Pinpoint the cell where the given text exists, returning its (x, y) midpoint coordinate. 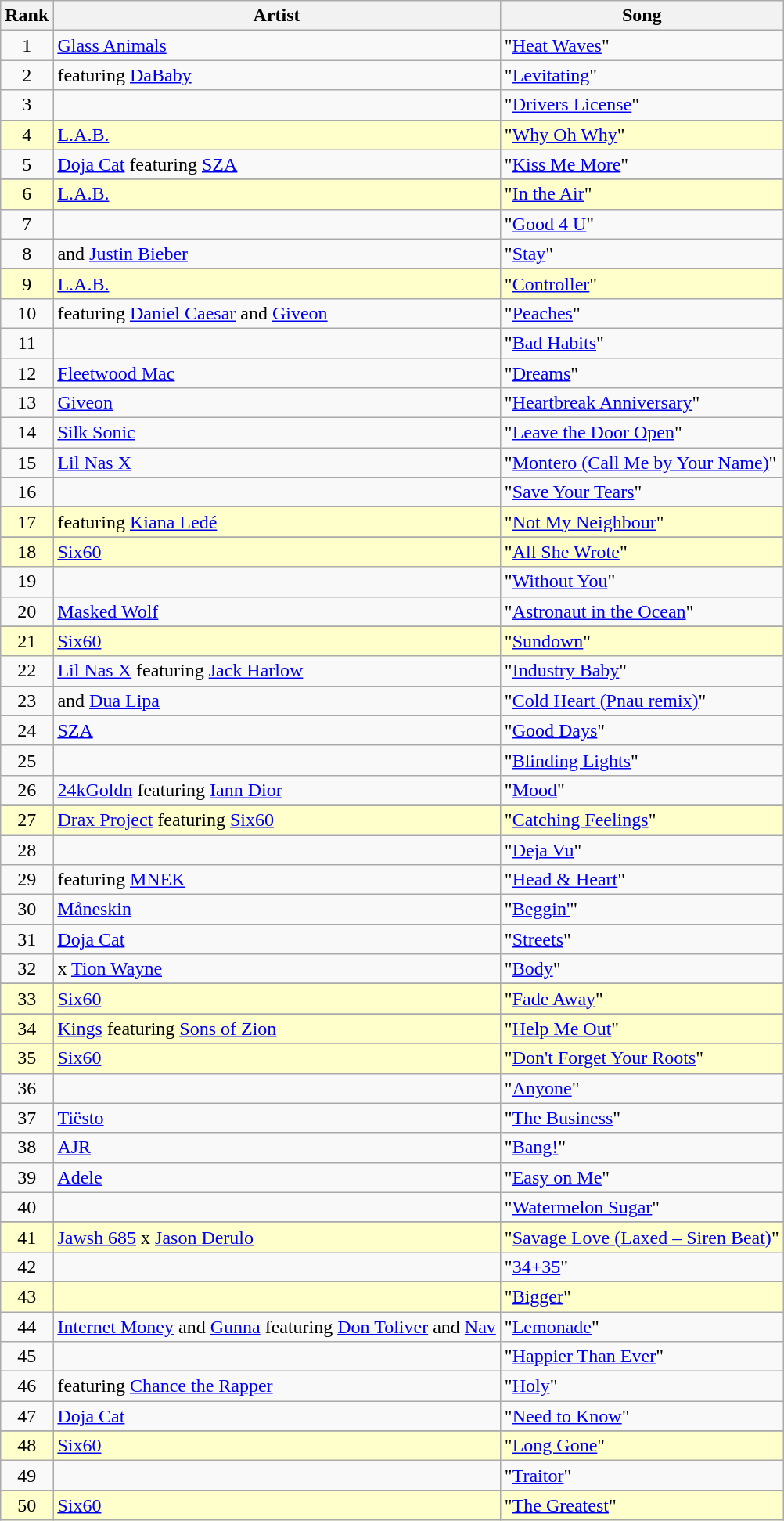
14 (27, 433)
17 (27, 522)
and Dua Lipa (277, 701)
46 (27, 1386)
39 (27, 1177)
47 (27, 1416)
"Mood" (642, 790)
Lil Nas X featuring Jack Harlow (277, 671)
45 (27, 1357)
"Beggin'" (642, 910)
"Not My Neighbour" (642, 522)
"Lemonade" (642, 1327)
"Blinding Lights" (642, 760)
3 (27, 105)
featuring MNEK (277, 880)
4 (27, 135)
"Good Days" (642, 730)
featuring Kiana Ledé (277, 522)
"Don't Forget Your Roots" (642, 1058)
"Astronaut in the Ocean" (642, 611)
41 (27, 1237)
"Heat Waves" (642, 45)
"Bad Habits" (642, 343)
"Montero (Call Me by Your Name)" (642, 463)
16 (27, 492)
"Cold Heart (Pnau remix)" (642, 701)
"Drivers License" (642, 105)
Silk Sonic (277, 433)
"Fade Away" (642, 999)
Lil Nas X (277, 463)
44 (27, 1327)
2 (27, 75)
"Watermelon Sugar" (642, 1207)
"Catching Feelings" (642, 820)
38 (27, 1148)
"Holy" (642, 1386)
24 (27, 730)
"Levitating" (642, 75)
"Without You" (642, 582)
Måneskin (277, 910)
x Tion Wayne (277, 969)
13 (27, 403)
SZA (277, 730)
34 (27, 1029)
featuring DaBaby (277, 75)
20 (27, 611)
Adele (277, 1177)
8 (27, 254)
featuring Chance the Rapper (277, 1386)
11 (27, 343)
Glass Animals (277, 45)
"Dreams" (642, 373)
"The Greatest" (642, 1505)
"Sundown" (642, 641)
Masked Wolf (277, 611)
"Bang!" (642, 1148)
"Peaches" (642, 313)
Drax Project featuring Six60 (277, 820)
50 (27, 1505)
Doja Cat featuring SZA (277, 164)
and Justin Bieber (277, 254)
Internet Money and Gunna featuring Don Toliver and Nav (277, 1327)
32 (27, 969)
29 (27, 880)
24kGoldn featuring Iann Dior (277, 790)
"Bigger" (642, 1296)
"Easy on Me" (642, 1177)
28 (27, 849)
Fleetwood Mac (277, 373)
22 (27, 671)
15 (27, 463)
36 (27, 1088)
"Body" (642, 969)
35 (27, 1058)
49 (27, 1476)
48 (27, 1446)
40 (27, 1207)
31 (27, 939)
18 (27, 552)
6 (27, 194)
"Long Gone" (642, 1446)
42 (27, 1267)
27 (27, 820)
5 (27, 164)
33 (27, 999)
26 (27, 790)
"Deja Vu" (642, 849)
"Need to Know" (642, 1416)
"In the Air" (642, 194)
featuring Daniel Caesar and Giveon (277, 313)
19 (27, 582)
"Controller" (642, 283)
23 (27, 701)
12 (27, 373)
Song (642, 16)
AJR (277, 1148)
43 (27, 1296)
Kings featuring Sons of Zion (277, 1029)
"All She Wrote" (642, 552)
30 (27, 910)
"Happier Than Ever" (642, 1357)
"Good 4 U" (642, 224)
"Traitor" (642, 1476)
Tiësto (277, 1118)
"Industry Baby" (642, 671)
Giveon (277, 403)
"Leave the Door Open" (642, 433)
"Head & Heart" (642, 880)
"Savage Love (Laxed – Siren Beat)" (642, 1237)
"Anyone" (642, 1088)
Rank (27, 16)
"Save Your Tears" (642, 492)
10 (27, 313)
"Heartbreak Anniversary" (642, 403)
25 (27, 760)
"Help Me Out" (642, 1029)
"Kiss Me More" (642, 164)
7 (27, 224)
37 (27, 1118)
"Why Oh Why" (642, 135)
"Streets" (642, 939)
Artist (277, 16)
"34+35" (642, 1267)
"The Business" (642, 1118)
Jawsh 685 x Jason Derulo (277, 1237)
21 (27, 641)
9 (27, 283)
"Stay" (642, 254)
1 (27, 45)
